Capture the cell that displays the provided text and extract its [X, Y] central coordinate. 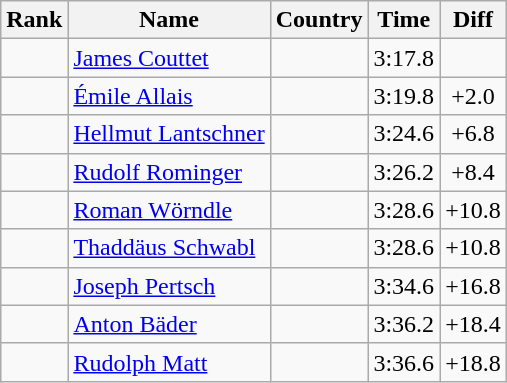
3:36.6 [404, 362]
Name [169, 20]
Rudolf Rominger [169, 172]
Joseph Pertsch [169, 286]
Rudolph Matt [169, 362]
+16.8 [474, 286]
+8.4 [474, 172]
Anton Bäder [169, 324]
Diff [474, 20]
+6.8 [474, 134]
Roman Wörndle [169, 210]
3:19.8 [404, 96]
+18.8 [474, 362]
+18.4 [474, 324]
Hellmut Lantschner [169, 134]
3:26.2 [404, 172]
James Couttet [169, 58]
3:34.6 [404, 286]
Thaddäus Schwabl [169, 248]
Country [319, 20]
Time [404, 20]
3:17.8 [404, 58]
Émile Allais [169, 96]
+2.0 [474, 96]
Rank [34, 20]
3:36.2 [404, 324]
3:24.6 [404, 134]
